Find where the given text appears and provide that cell's center as (X, Y) coordinate. 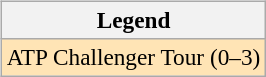
ATP Challenger Tour (0–3) (133, 57)
Legend (133, 20)
